Identify which cell holds the provided text, then report its (X, Y) central coordinate. 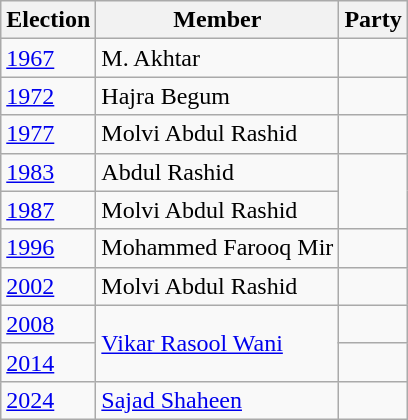
Vikar Rasool Wani (218, 343)
1977 (48, 134)
2024 (48, 400)
Abdul Rashid (218, 172)
Election (48, 20)
M. Akhtar (218, 58)
Party (373, 20)
Member (218, 20)
Mohammed Farooq Mir (218, 248)
1983 (48, 172)
1972 (48, 96)
2008 (48, 324)
1996 (48, 248)
2014 (48, 362)
1967 (48, 58)
Sajad Shaheen (218, 400)
Hajra Begum (218, 96)
1987 (48, 210)
2002 (48, 286)
